From the cell containing the given text, extract its center point as (X, Y) coordinate. 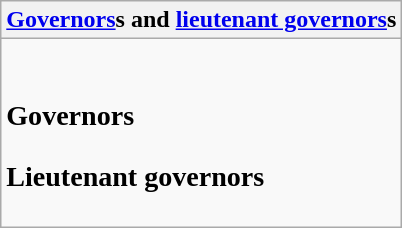
GovernorsLieutenant governors (202, 133)
Governorss and lieutenant governorss (202, 20)
